From the cell containing the given text, extract its center point as [X, Y] coordinate. 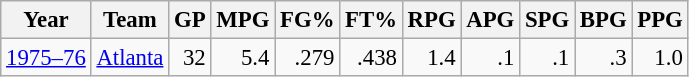
1.0 [660, 58]
SPG [548, 20]
5.4 [243, 58]
Atlanta [130, 58]
APG [490, 20]
FT% [372, 20]
RPG [432, 20]
.3 [604, 58]
.279 [308, 58]
PPG [660, 20]
1.4 [432, 58]
GP [190, 20]
1975–76 [46, 58]
MPG [243, 20]
FG% [308, 20]
.438 [372, 58]
32 [190, 58]
Year [46, 20]
Team [130, 20]
BPG [604, 20]
